Detect which cell encompasses the target text, then output its (X, Y) center coordinate. 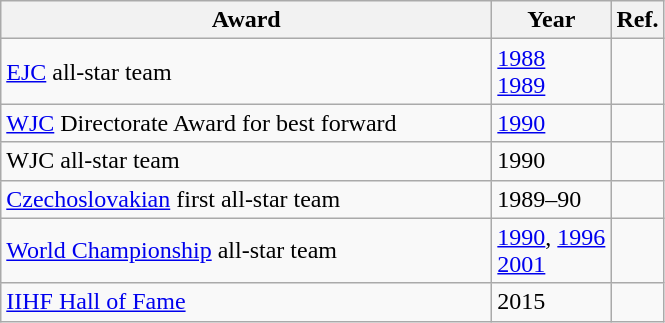
WJC all-star team (246, 161)
19881989 (552, 72)
Year (552, 20)
World Championship all-star team (246, 250)
IIHF Hall of Fame (246, 302)
2015 (552, 302)
EJC all-star team (246, 72)
Ref. (638, 20)
1989–90 (552, 199)
WJC Directorate Award for best forward (246, 123)
Czechoslovakian first all-star team (246, 199)
1990, 19962001 (552, 250)
Award (246, 20)
